Detect which cell encompasses the target text, then output its (X, Y) center coordinate. 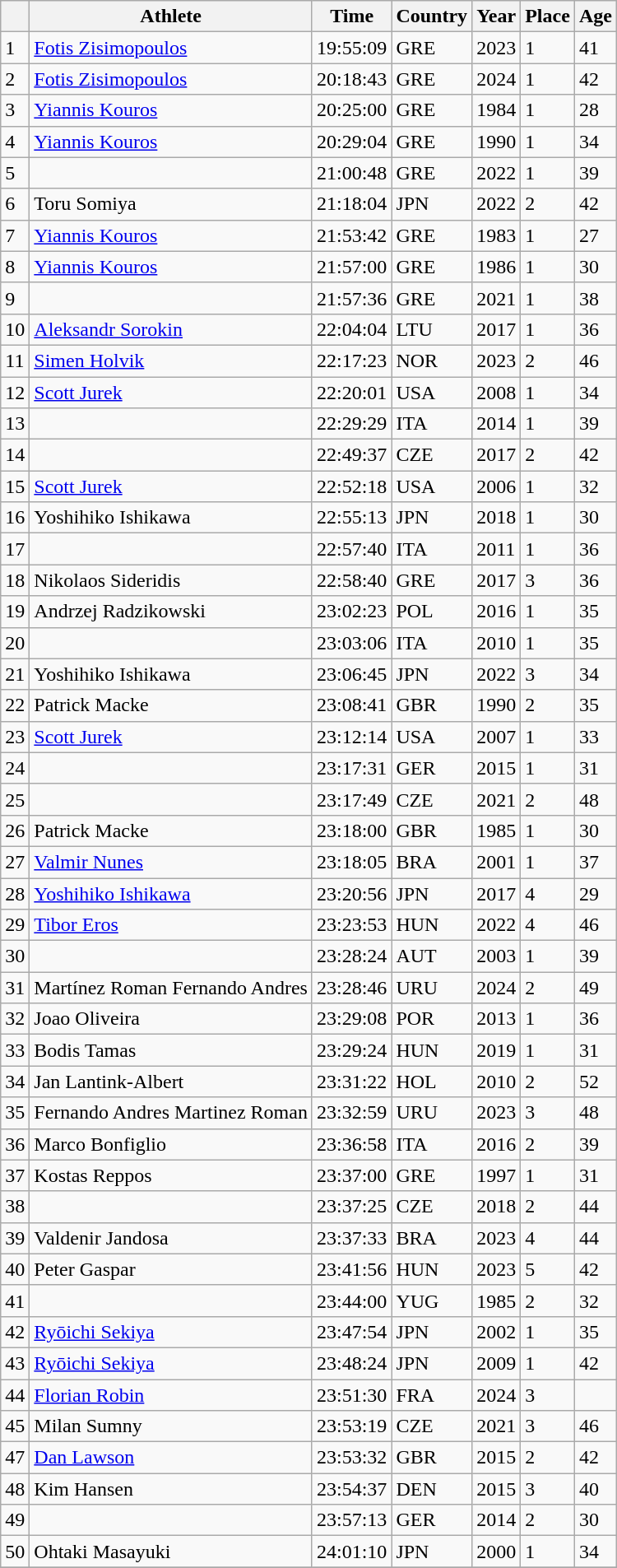
23:57:13 (351, 1520)
23 (15, 737)
6 (15, 204)
22:49:37 (351, 455)
21 (15, 674)
24 (15, 768)
23:37:33 (351, 1238)
45 (15, 1426)
23:36:58 (351, 1144)
19 (15, 612)
21:18:04 (351, 204)
21:57:36 (351, 298)
21:00:48 (351, 173)
Fernando Andres Martinez Roman (171, 1113)
Tibor Eros (171, 925)
7 (15, 235)
1997 (497, 1175)
Nikolaos Sideridis (171, 580)
14 (15, 455)
Bodis Tamas (171, 1050)
23:03:06 (351, 643)
Time (351, 16)
23:02:23 (351, 612)
NOR (432, 361)
21:53:42 (351, 235)
20:25:00 (351, 110)
23:08:41 (351, 705)
YUG (432, 1300)
Aleksandr Sorokin (171, 329)
1984 (497, 110)
2002 (497, 1332)
18 (15, 580)
POR (432, 1019)
22:55:13 (351, 518)
23:28:46 (351, 988)
22:29:29 (351, 424)
47 (15, 1458)
23:17:49 (351, 799)
Valmir Nunes (171, 862)
8 (15, 267)
2008 (497, 393)
Andrzej Radzikowski (171, 612)
Marco Bonfiglio (171, 1144)
Athlete (171, 16)
POL (432, 612)
Kostas Reppos (171, 1175)
FRA (432, 1395)
Ohtaki Masayuki (171, 1552)
23:23:53 (351, 925)
Age (596, 16)
23:47:54 (351, 1332)
23:53:32 (351, 1458)
22:52:18 (351, 486)
2007 (497, 737)
13 (15, 424)
11 (15, 361)
23:18:00 (351, 831)
9 (15, 298)
25 (15, 799)
23:48:24 (351, 1363)
23:29:08 (351, 1019)
2003 (497, 956)
22 (15, 705)
10 (15, 329)
20:18:43 (351, 79)
20 (15, 643)
Year (497, 16)
22:04:04 (351, 329)
Jan Lantink-Albert (171, 1082)
23:44:00 (351, 1300)
23:06:45 (351, 674)
2006 (497, 486)
15 (15, 486)
HOL (432, 1082)
23:18:05 (351, 862)
Valdenir Jandosa (171, 1238)
Simen Holvik (171, 361)
Joao Oliveira (171, 1019)
52 (596, 1082)
23:53:19 (351, 1426)
43 (15, 1363)
23:37:00 (351, 1175)
Martínez Roman Fernando Andres (171, 988)
Dan Lawson (171, 1458)
Peter Gaspar (171, 1269)
2019 (497, 1050)
26 (15, 831)
24:01:10 (351, 1552)
21:57:00 (351, 267)
23:51:30 (351, 1395)
Toru Somiya (171, 204)
23:28:24 (351, 956)
Place (548, 16)
22:17:23 (351, 361)
2001 (497, 862)
23:31:22 (351, 1082)
2009 (497, 1363)
12 (15, 393)
2013 (497, 1019)
AUT (432, 956)
Kim Hansen (171, 1489)
DEN (432, 1489)
17 (15, 549)
Florian Robin (171, 1395)
23:54:37 (351, 1489)
20:29:04 (351, 142)
23:32:59 (351, 1113)
19:55:09 (351, 48)
22:20:01 (351, 393)
23:37:25 (351, 1207)
22:58:40 (351, 580)
23:20:56 (351, 893)
22:57:40 (351, 549)
23:29:24 (351, 1050)
2011 (497, 549)
23:41:56 (351, 1269)
Milan Sumny (171, 1426)
2000 (497, 1552)
LTU (432, 329)
50 (15, 1552)
Country (432, 16)
23:17:31 (351, 768)
23:12:14 (351, 737)
1983 (497, 235)
1986 (497, 267)
16 (15, 518)
